Capture the cell that displays the provided text and extract its (X, Y) central coordinate. 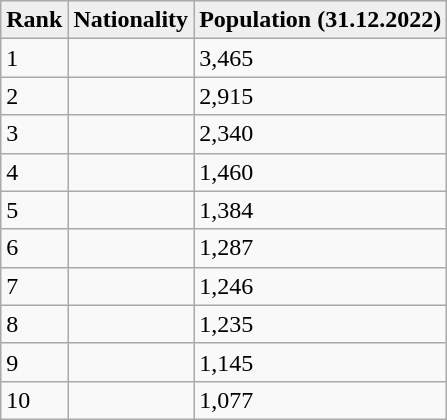
2,915 (320, 96)
1,287 (320, 248)
7 (34, 286)
Rank (34, 20)
Population (31.12.2022) (320, 20)
Nationality (131, 20)
8 (34, 324)
2 (34, 96)
1,145 (320, 362)
5 (34, 210)
6 (34, 248)
3,465 (320, 58)
10 (34, 400)
3 (34, 134)
1,384 (320, 210)
1 (34, 58)
1,460 (320, 172)
1,246 (320, 286)
1,235 (320, 324)
1,077 (320, 400)
4 (34, 172)
9 (34, 362)
2,340 (320, 134)
